Find where the given text appears and provide that cell's center as [x, y] coordinate. 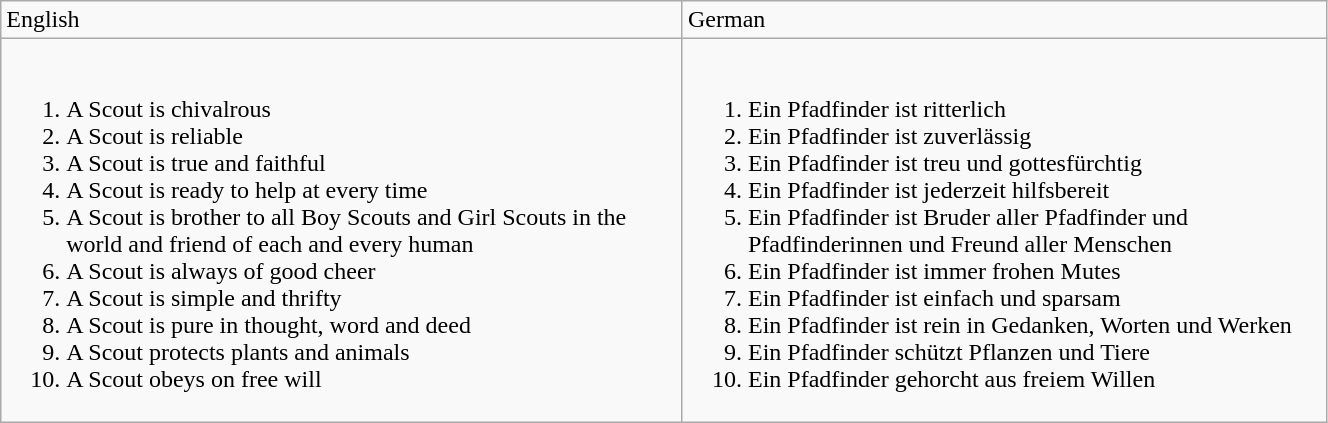
German [1004, 20]
English [342, 20]
